Locate the cell with the specified text and output its (X, Y) center coordinate. 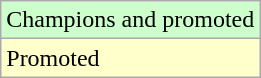
Promoted (130, 58)
Champions and promoted (130, 20)
